Return the [x, y] coordinate for the center point of the cell that contains the specified text.  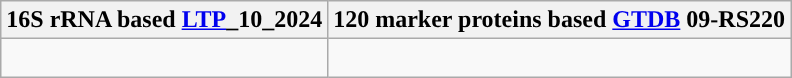
16S rRNA based LTP_10_2024 [164, 20]
120 marker proteins based GTDB 09-RS220 [560, 20]
